Capture the cell that displays the provided text and extract its (X, Y) central coordinate. 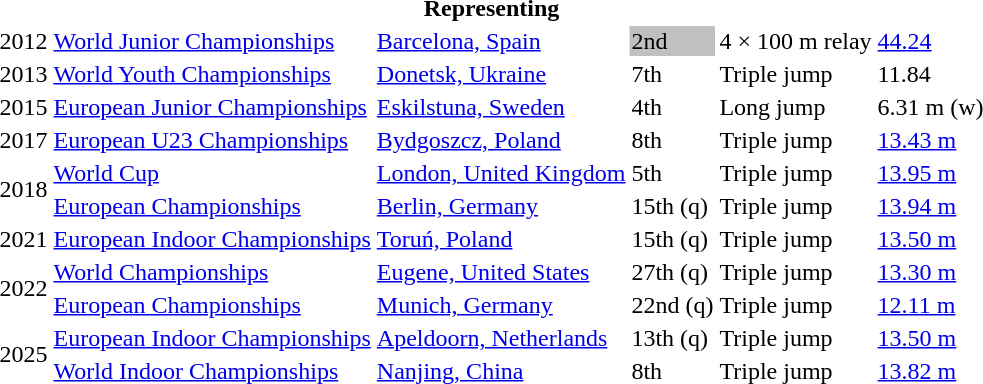
8th (672, 140)
Long jump (796, 107)
4th (672, 107)
Eskilstuna, Sweden (501, 107)
World Junior Championships (212, 41)
Apeldoorn, Netherlands (501, 338)
5th (672, 173)
Donetsk, Ukraine (501, 74)
Toruń, Poland (501, 239)
World Championships (212, 272)
7th (672, 74)
22nd (q) (672, 305)
2nd (672, 41)
Eugene, United States (501, 272)
13th (q) (672, 338)
London, United Kingdom (501, 173)
European Junior Championships (212, 107)
European U23 Championships (212, 140)
World Cup (212, 173)
World Youth Championships (212, 74)
Bydgoszcz, Poland (501, 140)
27th (q) (672, 272)
Barcelona, Spain (501, 41)
4 × 100 m relay (796, 41)
Munich, Germany (501, 305)
Berlin, Germany (501, 206)
